Return the (x, y) coordinate for the center point of the cell that contains the specified text.  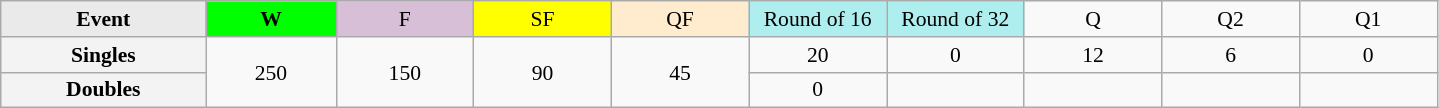
Event (104, 19)
F (405, 19)
Doubles (104, 90)
Singles (104, 55)
6 (1231, 55)
250 (271, 72)
150 (405, 72)
20 (818, 55)
Round of 16 (818, 19)
SF (543, 19)
Round of 32 (955, 19)
Q2 (1231, 19)
12 (1093, 55)
Q (1093, 19)
W (271, 19)
45 (680, 72)
90 (543, 72)
QF (680, 19)
Q1 (1368, 19)
